Scan for the cell matching the given text and deliver its [x, y] coordinate at center. 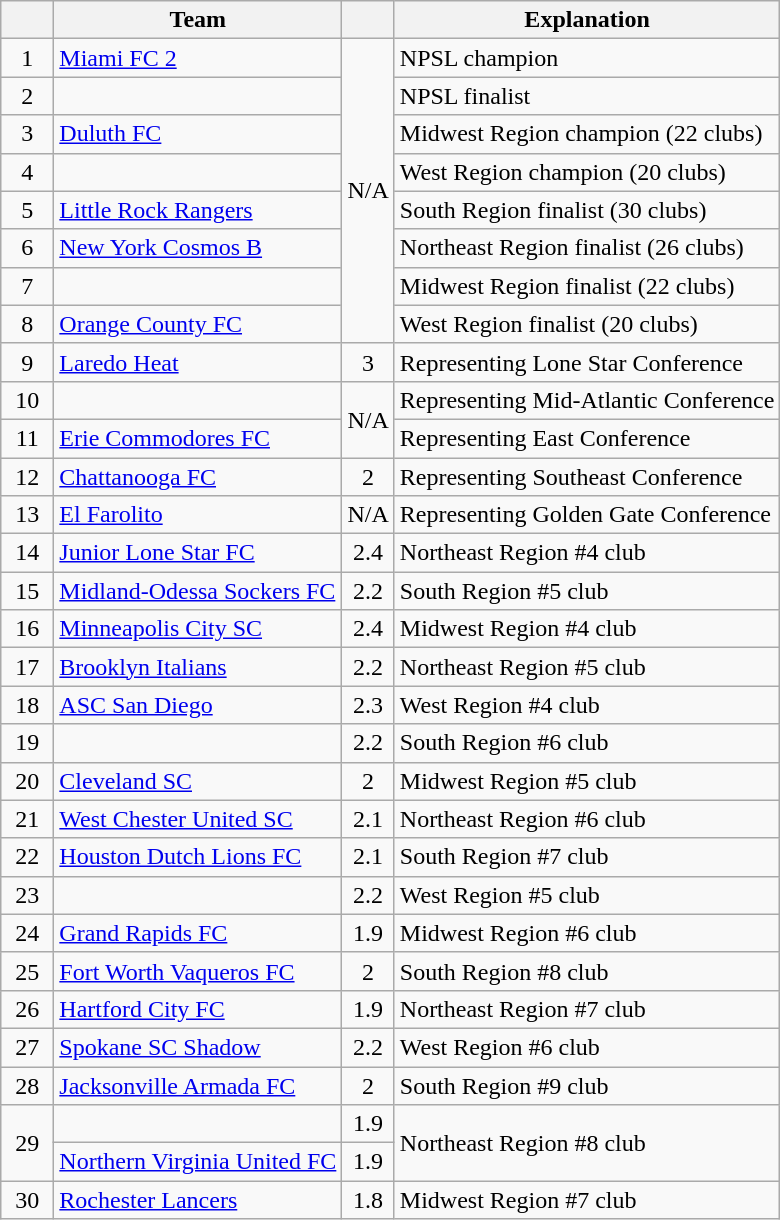
14 [28, 553]
Northeast Region #7 club [587, 1009]
Minneapolis City SC [198, 629]
Erie Commodores FC [198, 438]
9 [28, 362]
West Region finalist (20 clubs) [587, 324]
Brooklyn Italians [198, 667]
7 [28, 286]
West Chester United SC [198, 819]
6 [28, 248]
Chattanooga FC [198, 477]
23 [28, 895]
Representing East Conference [587, 438]
Spokane SC Shadow [198, 1047]
Hartford City FC [198, 1009]
Team [198, 20]
18 [28, 705]
South Region #6 club [587, 743]
Explanation [587, 20]
11 [28, 438]
West Region champion (20 clubs) [587, 172]
Northeast Region finalist (26 clubs) [587, 248]
Midwest Region #7 club [587, 1200]
New York Cosmos B [198, 248]
NPSL finalist [587, 96]
NPSL champion [587, 58]
South Region #5 club [587, 591]
1 [28, 58]
Midwest Region #6 club [587, 933]
Laredo Heat [198, 362]
20 [28, 781]
Orange County FC [198, 324]
Northern Virginia United FC [198, 1162]
Houston Dutch Lions FC [198, 857]
South Region #9 club [587, 1085]
10 [28, 400]
Junior Lone Star FC [198, 553]
ASC San Diego [198, 705]
2.3 [368, 705]
Northeast Region #8 club [587, 1143]
Representing Mid-Atlantic Conference [587, 400]
Midwest Region champion (22 clubs) [587, 134]
24 [28, 933]
Northeast Region #6 club [587, 819]
Northeast Region #4 club [587, 553]
Jacksonville Armada FC [198, 1085]
4 [28, 172]
West Region #5 club [587, 895]
8 [28, 324]
19 [28, 743]
Duluth FC [198, 134]
Northeast Region #5 club [587, 667]
Cleveland SC [198, 781]
Fort Worth Vaqueros FC [198, 971]
Representing Southeast Conference [587, 477]
Little Rock Rangers [198, 210]
22 [28, 857]
16 [28, 629]
West Region #6 club [587, 1047]
Miami FC 2 [198, 58]
South Region #8 club [587, 971]
1.8 [368, 1200]
Rochester Lancers [198, 1200]
Midwest Region #4 club [587, 629]
Representing Lone Star Conference [587, 362]
17 [28, 667]
30 [28, 1200]
5 [28, 210]
South Region #7 club [587, 857]
Midwest Region #5 club [587, 781]
26 [28, 1009]
27 [28, 1047]
13 [28, 515]
Grand Rapids FC [198, 933]
21 [28, 819]
29 [28, 1143]
Representing Golden Gate Conference [587, 515]
El Farolito [198, 515]
28 [28, 1085]
West Region #4 club [587, 705]
Midwest Region finalist (22 clubs) [587, 286]
Midland-Odessa Sockers FC [198, 591]
25 [28, 971]
South Region finalist (30 clubs) [587, 210]
15 [28, 591]
12 [28, 477]
